For the text-containing cell, return its midpoint in (x, y) coordinate format. 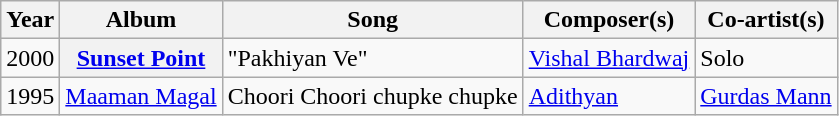
"Pakhiyan Ve" (372, 58)
Co-artist(s) (766, 20)
Solo (766, 58)
Album (141, 20)
1995 (30, 96)
Composer(s) (609, 20)
Adithyan (609, 96)
Year (30, 20)
Gurdas Mann (766, 96)
Choori Choori chupke chupke (372, 96)
2000 (30, 58)
Sunset Point (141, 58)
Song (372, 20)
Vishal Bhardwaj (609, 58)
Maaman Magal (141, 96)
